For the text-containing cell, return its midpoint in (X, Y) coordinate format. 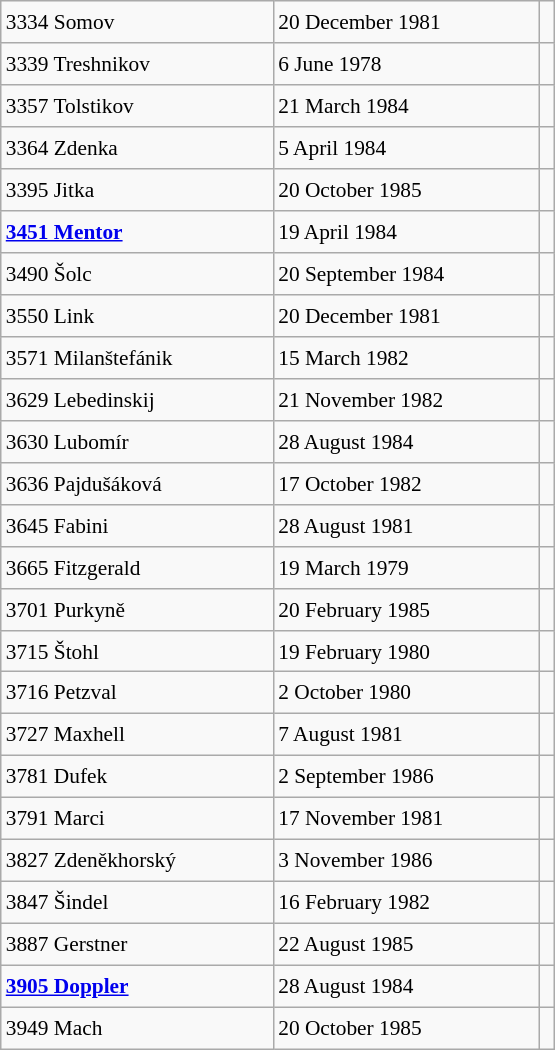
17 October 1982 (406, 483)
3827 Zdeněkhorský (137, 861)
3 November 1986 (406, 861)
3791 Marci (137, 819)
22 August 1985 (406, 945)
3571 Milanštefánik (137, 358)
3727 Maxhell (137, 735)
3629 Lebedinskij (137, 399)
2 October 1980 (406, 693)
3949 Mach (137, 1028)
21 March 1984 (406, 106)
16 February 1982 (406, 903)
3636 Pajdušáková (137, 483)
19 February 1980 (406, 651)
3781 Dufek (137, 777)
21 November 1982 (406, 399)
3490 Šolc (137, 274)
20 September 1984 (406, 274)
3364 Zdenka (137, 148)
3715 Štohl (137, 651)
6 June 1978 (406, 64)
2 September 1986 (406, 777)
3701 Purkyně (137, 609)
3550 Link (137, 316)
3665 Fitzgerald (137, 567)
7 August 1981 (406, 735)
3716 Petzval (137, 693)
19 March 1979 (406, 567)
3847 Šindel (137, 903)
19 April 1984 (406, 232)
17 November 1981 (406, 819)
3630 Lubomír (137, 441)
20 February 1985 (406, 609)
15 March 1982 (406, 358)
3339 Treshnikov (137, 64)
3357 Tolstikov (137, 106)
3451 Mentor (137, 232)
5 April 1984 (406, 148)
3395 Jitka (137, 190)
3645 Fabini (137, 525)
3334 Somov (137, 22)
28 August 1981 (406, 525)
3887 Gerstner (137, 945)
3905 Doppler (137, 986)
